Extract the [x, y] coordinate from the center of the cell holding the provided text.  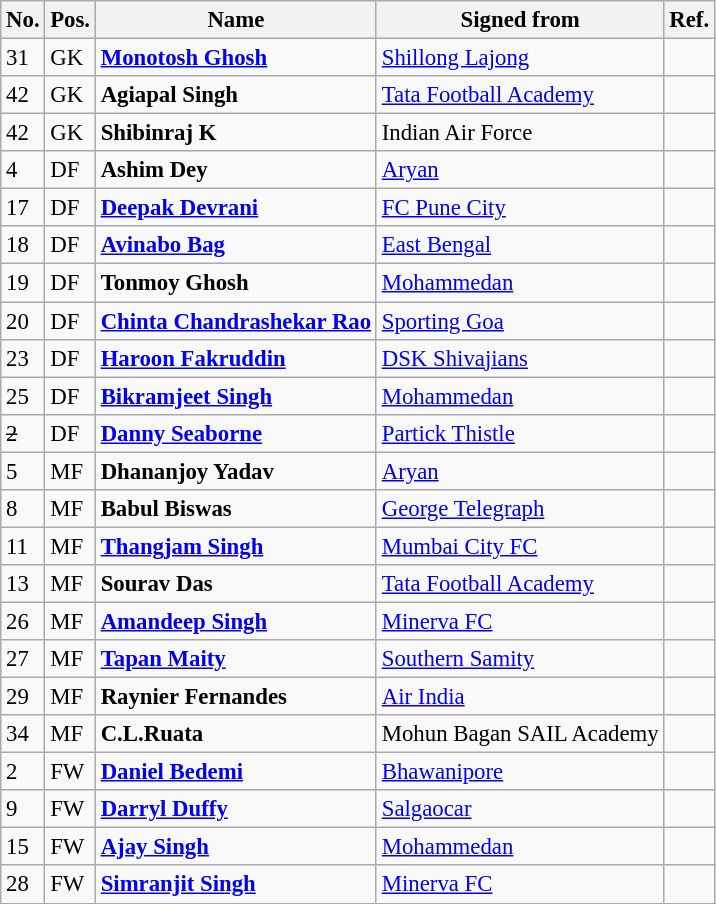
Raynier Fernandes [236, 697]
Babul Biswas [236, 509]
17 [23, 208]
Danny Seaborne [236, 433]
Mumbai City FC [520, 546]
13 [23, 584]
Amandeep Singh [236, 621]
Shibinraj K [236, 133]
Avinabo Bag [236, 245]
9 [23, 809]
Partick Thistle [520, 433]
Thangjam Singh [236, 546]
4 [23, 170]
Southern Samity [520, 659]
8 [23, 509]
31 [23, 58]
Ashim Dey [236, 170]
Bikramjeet Singh [236, 396]
18 [23, 245]
Agiapal Singh [236, 95]
Bhawanipore [520, 772]
19 [23, 283]
28 [23, 885]
Sporting Goa [520, 321]
No. [23, 20]
Haroon Fakruddin [236, 358]
George Telegraph [520, 509]
20 [23, 321]
DSK Shivajians [520, 358]
26 [23, 621]
Tapan Maity [236, 659]
Signed from [520, 20]
Deepak Devrani [236, 208]
Ajay Singh [236, 847]
Pos. [70, 20]
Simranjit Singh [236, 885]
Indian Air Force [520, 133]
Dhananjoy Yadav [236, 471]
11 [23, 546]
Darryl Duffy [236, 809]
FC Pune City [520, 208]
Ref. [689, 20]
27 [23, 659]
Shillong Lajong [520, 58]
East Bengal [520, 245]
Tonmoy Ghosh [236, 283]
Salgaocar [520, 809]
Name [236, 20]
Chinta Chandrashekar Rao [236, 321]
Sourav Das [236, 584]
Mohun Bagan SAIL Academy [520, 734]
Air India [520, 697]
C.L.Ruata [236, 734]
Daniel Bedemi [236, 772]
29 [23, 697]
25 [23, 396]
15 [23, 847]
23 [23, 358]
34 [23, 734]
Monotosh Ghosh [236, 58]
5 [23, 471]
